Find where the given text appears and provide that cell's center as (x, y) coordinate. 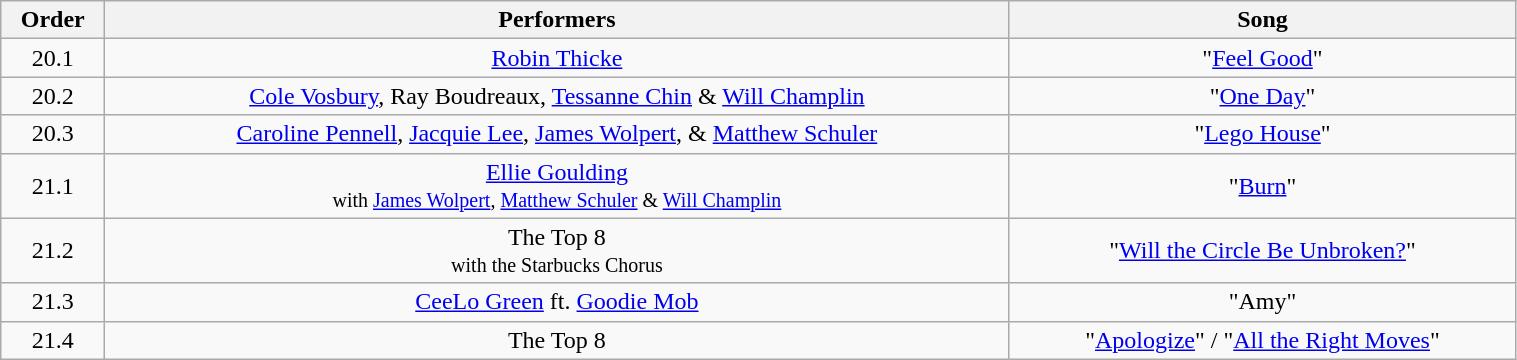
"Feel Good" (1262, 58)
Caroline Pennell, Jacquie Lee, James Wolpert, & Matthew Schuler (557, 134)
Song (1262, 20)
21.1 (53, 186)
CeeLo Green ft. Goodie Mob (557, 302)
21.3 (53, 302)
20.3 (53, 134)
"One Day" (1262, 96)
20.1 (53, 58)
"Will the Circle Be Unbroken?" (1262, 250)
"Apologize" / "All the Right Moves" (1262, 340)
Robin Thicke (557, 58)
The Top 8 (557, 340)
Performers (557, 20)
21.2 (53, 250)
"Lego House" (1262, 134)
20.2 (53, 96)
The Top 8with the Starbucks Chorus (557, 250)
Ellie Gouldingwith James Wolpert, Matthew Schuler & Will Champlin (557, 186)
"Amy" (1262, 302)
Cole Vosbury, Ray Boudreaux, Tessanne Chin & Will Champlin (557, 96)
"Burn" (1262, 186)
21.4 (53, 340)
Order (53, 20)
